From the cell containing the given text, extract its center point as (X, Y) coordinate. 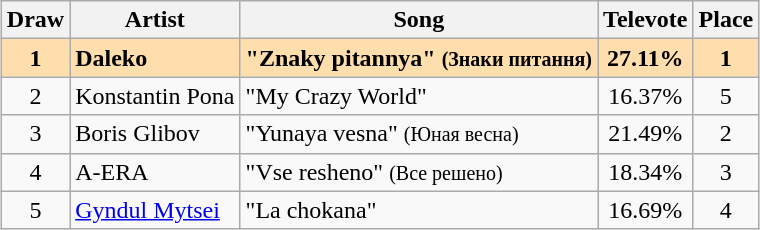
Artist (155, 20)
Song (418, 20)
Konstantin Pona (155, 96)
"My Crazy World" (418, 96)
"La chokana" (418, 210)
Boris Glibov (155, 134)
27.11% (646, 58)
Daleko (155, 58)
"Znaky pitannya" (Знаки питання) (418, 58)
Place (726, 20)
"Vse resheno" (Все решено) (418, 172)
A-ERA (155, 172)
"Yunaya vesna" (Юная весна) (418, 134)
Televote (646, 20)
21.49% (646, 134)
Gyndul Mytsei (155, 210)
16.37% (646, 96)
18.34% (646, 172)
16.69% (646, 210)
Draw (35, 20)
